Find where the given text appears and provide that cell's center as (x, y) coordinate. 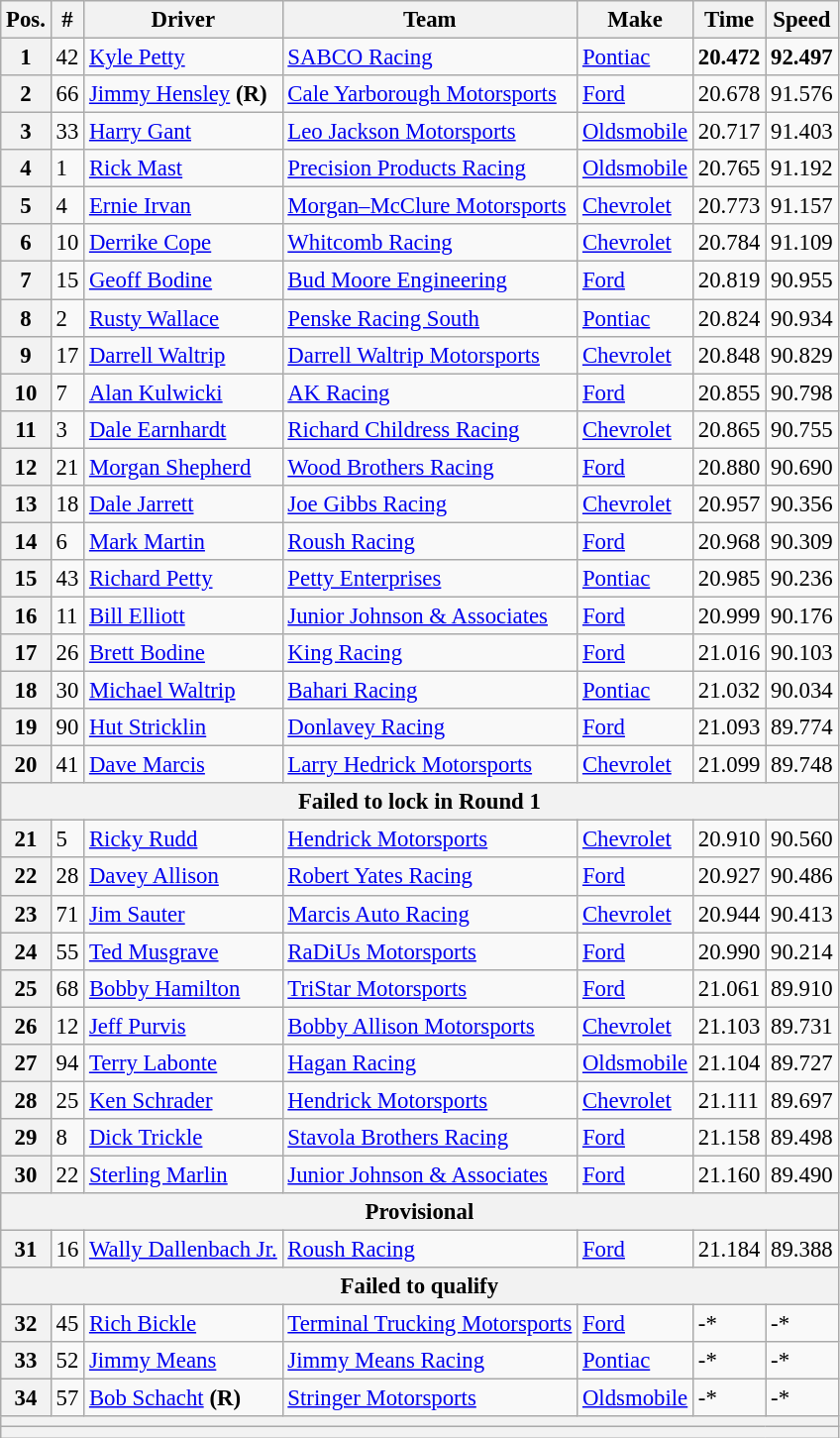
20.999 (729, 615)
20.773 (729, 206)
90.755 (802, 429)
20.944 (729, 914)
Make (636, 20)
89.498 (802, 1138)
43 (67, 579)
21.184 (729, 1250)
Bobby Allison Motorsports (430, 1026)
19 (26, 727)
Michael Waltrip (183, 691)
68 (67, 988)
Pos. (26, 20)
21.158 (729, 1138)
Jimmy Means Racing (430, 1361)
Jimmy Hensley (R) (183, 94)
Bill Elliott (183, 615)
Bob Schacht (R) (183, 1398)
Stavola Brothers Racing (430, 1138)
90.690 (802, 467)
14 (26, 541)
89.748 (802, 765)
9 (26, 355)
Hagan Racing (430, 1063)
Darrell Waltrip (183, 355)
20.855 (729, 392)
Dave Marcis (183, 765)
Hut Stricklin (183, 727)
Morgan–McClure Motorsports (430, 206)
Dale Earnhardt (183, 429)
Joe Gibbs Racing (430, 504)
Richard Petty (183, 579)
20.472 (729, 57)
55 (67, 951)
20.784 (729, 243)
90.934 (802, 318)
66 (67, 94)
Darrell Waltrip Motorsports (430, 355)
91.157 (802, 206)
Ernie Irvan (183, 206)
23 (26, 914)
91.192 (802, 168)
20 (26, 765)
31 (26, 1250)
20.717 (729, 132)
21.016 (729, 653)
89.774 (802, 727)
Rick Mast (183, 168)
Geoff Bodine (183, 280)
King Racing (430, 653)
71 (67, 914)
Jimmy Means (183, 1361)
90.034 (802, 691)
Davey Allison (183, 877)
Bud Moore Engineering (430, 280)
20.824 (729, 318)
94 (67, 1063)
89.490 (802, 1174)
89.697 (802, 1100)
45 (67, 1324)
90.309 (802, 541)
90 (67, 727)
21.104 (729, 1063)
Driver (183, 20)
89.731 (802, 1026)
Dale Jarrett (183, 504)
Petty Enterprises (430, 579)
20.968 (729, 541)
90.236 (802, 579)
90.356 (802, 504)
Brett Bodine (183, 653)
20.880 (729, 467)
29 (26, 1138)
Failed to qualify (420, 1286)
20.927 (729, 877)
Time (729, 20)
91.576 (802, 94)
Whitcomb Racing (430, 243)
Marcis Auto Racing (430, 914)
32 (26, 1324)
24 (26, 951)
89.910 (802, 988)
Wally Dallenbach Jr. (183, 1250)
Morgan Shepherd (183, 467)
90.829 (802, 355)
21.111 (729, 1100)
Kyle Petty (183, 57)
21.093 (729, 727)
Terry Labonte (183, 1063)
Penske Racing South (430, 318)
Richard Childress Racing (430, 429)
34 (26, 1398)
Rich Bickle (183, 1324)
21.061 (729, 988)
Provisional (420, 1212)
Bobby Hamilton (183, 988)
Ted Musgrave (183, 951)
Team (430, 20)
# (67, 20)
57 (67, 1398)
AK Racing (430, 392)
Speed (802, 20)
Rusty Wallace (183, 318)
21.032 (729, 691)
91.403 (802, 132)
90.413 (802, 914)
27 (26, 1063)
20.990 (729, 951)
Derrike Cope (183, 243)
90.214 (802, 951)
TriStar Motorsports (430, 988)
90.103 (802, 653)
Cale Yarborough Motorsports (430, 94)
Ken Schrader (183, 1100)
91.109 (802, 243)
Jeff Purvis (183, 1026)
20.848 (729, 355)
Donlavey Racing (430, 727)
20.910 (729, 839)
52 (67, 1361)
21.099 (729, 765)
20.957 (729, 504)
90.486 (802, 877)
21.160 (729, 1174)
Terminal Trucking Motorsports (430, 1324)
90.798 (802, 392)
SABCO Racing (430, 57)
Stringer Motorsports (430, 1398)
89.388 (802, 1250)
Harry Gant (183, 132)
20.985 (729, 579)
Failed to lock in Round 1 (420, 802)
Larry Hedrick Motorsports (430, 765)
Dick Trickle (183, 1138)
Mark Martin (183, 541)
Bahari Racing (430, 691)
20.678 (729, 94)
Leo Jackson Motorsports (430, 132)
Jim Sauter (183, 914)
Ricky Rudd (183, 839)
Precision Products Racing (430, 168)
20.819 (729, 280)
RaDiUs Motorsports (430, 951)
90.560 (802, 839)
89.727 (802, 1063)
Robert Yates Racing (430, 877)
42 (67, 57)
13 (26, 504)
Sterling Marlin (183, 1174)
90.955 (802, 280)
20.765 (729, 168)
92.497 (802, 57)
Alan Kulwicki (183, 392)
41 (67, 765)
21.103 (729, 1026)
20.865 (729, 429)
90.176 (802, 615)
Wood Brothers Racing (430, 467)
